From the cell containing the given text, extract its center point as [X, Y] coordinate. 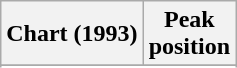
Chart (1993) [72, 34]
Peak position [189, 34]
